Extract the (X, Y) coordinate from the center of the cell holding the provided text.  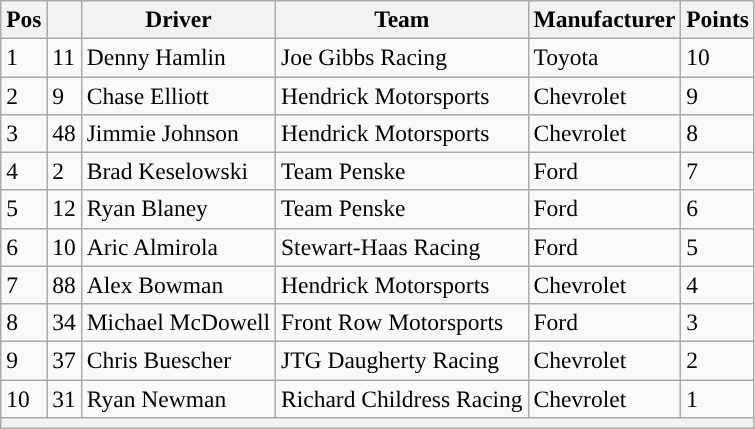
Toyota (604, 57)
Manufacturer (604, 19)
Team (402, 19)
Ryan Newman (178, 398)
Richard Childress Racing (402, 398)
Chase Elliott (178, 95)
Ryan Blaney (178, 209)
Driver (178, 19)
Stewart-Haas Racing (402, 247)
11 (64, 57)
JTG Daugherty Racing (402, 360)
12 (64, 209)
Denny Hamlin (178, 57)
Front Row Motorsports (402, 322)
Aric Almirola (178, 247)
Jimmie Johnson (178, 133)
Points (718, 19)
Michael McDowell (178, 322)
Pos (24, 19)
Joe Gibbs Racing (402, 57)
31 (64, 398)
88 (64, 285)
Alex Bowman (178, 285)
Brad Keselowski (178, 171)
37 (64, 360)
34 (64, 322)
48 (64, 133)
Chris Buescher (178, 360)
